Extract the [X, Y] coordinate from the center of the cell holding the provided text.  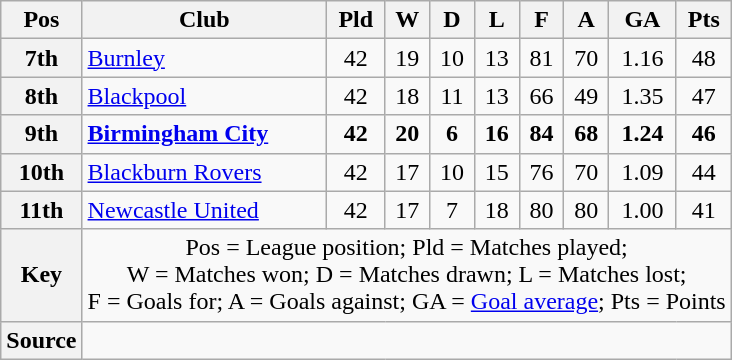
Newcastle United [204, 210]
W [408, 20]
19 [408, 58]
8th [42, 96]
48 [704, 58]
11th [42, 210]
Birmingham City [204, 134]
Club [204, 20]
1.35 [643, 96]
68 [586, 134]
11 [452, 96]
L [496, 20]
Pos [42, 20]
F [542, 20]
46 [704, 134]
Blackburn Rovers [204, 172]
7 [452, 210]
Pts [704, 20]
49 [586, 96]
47 [704, 96]
Burnley [204, 58]
6 [452, 134]
20 [408, 134]
1.09 [643, 172]
1.16 [643, 58]
Pld [356, 20]
GA [643, 20]
10th [42, 172]
15 [496, 172]
44 [704, 172]
76 [542, 172]
1.24 [643, 134]
Source [42, 340]
7th [42, 58]
41 [704, 210]
84 [542, 134]
1.00 [643, 210]
81 [542, 58]
A [586, 20]
66 [542, 96]
D [452, 20]
Key [42, 275]
16 [496, 134]
Blackpool [204, 96]
9th [42, 134]
